Detect which cell encompasses the target text, then output its [X, Y] center coordinate. 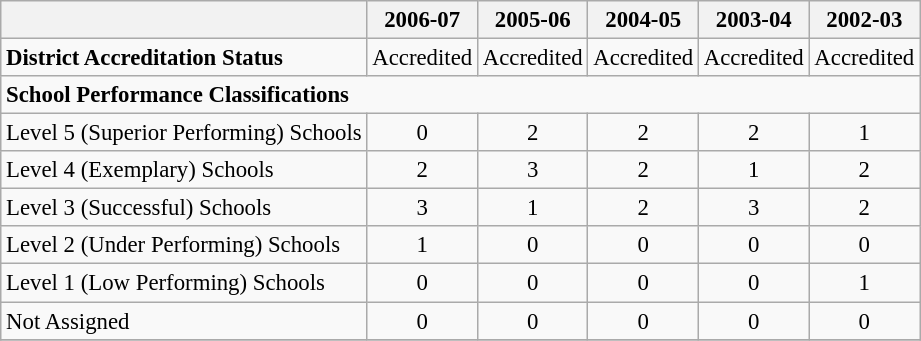
Level 2 (Under Performing) Schools [184, 245]
2003-04 [754, 20]
Level 4 (Exemplary) Schools [184, 170]
Level 5 (Superior Performing) Schools [184, 133]
School Performance Classifications [460, 95]
Level 1 (Low Performing) Schools [184, 283]
District Accreditation Status [184, 58]
Not Assigned [184, 321]
2004-05 [644, 20]
Level 3 (Successful) Schools [184, 208]
2002-03 [864, 20]
2006-07 [422, 20]
2005-06 [532, 20]
